For the text-containing cell, return its midpoint in [X, Y] coordinate format. 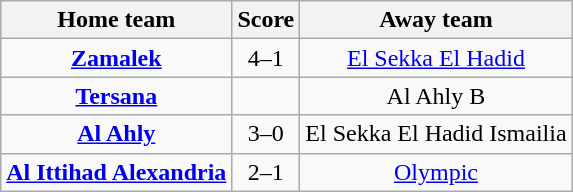
4–1 [266, 58]
Home team [116, 20]
2–1 [266, 172]
El Sekka El Hadid [436, 58]
Olympic [436, 172]
Zamalek [116, 58]
Al Ittihad Alexandria [116, 172]
Al Ahly B [436, 96]
Tersana [116, 96]
Al Ahly [116, 134]
3–0 [266, 134]
Away team [436, 20]
El Sekka El Hadid Ismailia [436, 134]
Score [266, 20]
